Determine the (X, Y) coordinate at the center of the cell enclosing the given text.  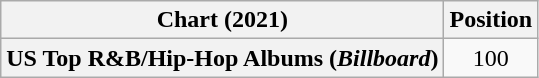
Chart (2021) (222, 20)
Position (491, 20)
100 (491, 58)
US Top R&B/Hip-Hop Albums (Billboard) (222, 58)
